Extract the [x, y] coordinate from the center of the cell holding the provided text.  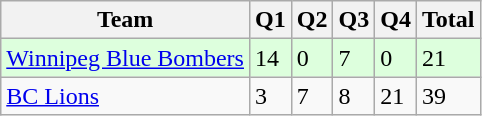
Total [448, 20]
3 [270, 96]
14 [270, 58]
Q2 [312, 20]
Q1 [270, 20]
Q4 [396, 20]
BC Lions [126, 96]
8 [354, 96]
Team [126, 20]
Q3 [354, 20]
Winnipeg Blue Bombers [126, 58]
39 [448, 96]
